Locate the cell with the specified text and output its (x, y) center coordinate. 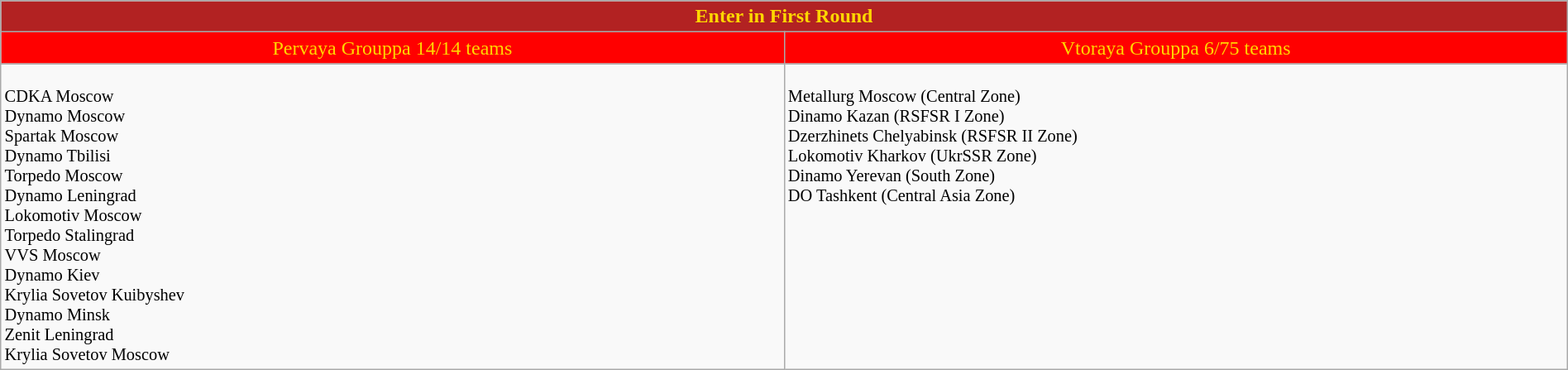
Enter in First Round (784, 17)
Vtoraya Grouppa 6/75 teams (1176, 48)
Pervaya Grouppa 14/14 teams (392, 48)
